From the cell containing the given text, extract its center point as (X, Y) coordinate. 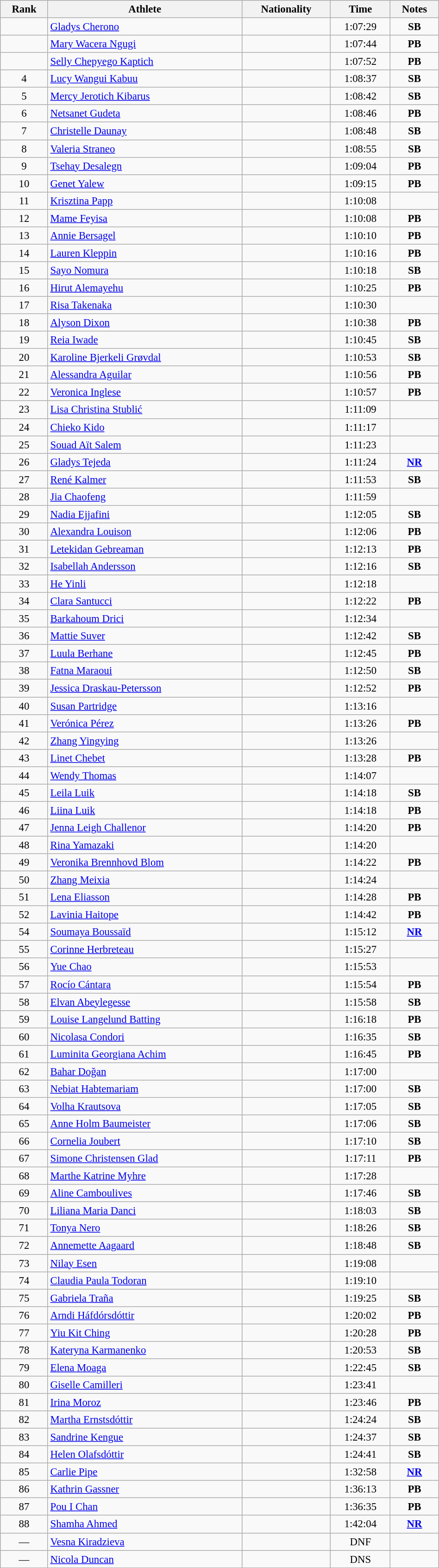
1:10:30 (360, 305)
Gladys Tejeda (144, 462)
1:10:57 (360, 392)
10 (24, 183)
28 (24, 497)
1:13:28 (360, 758)
85 (24, 1472)
1:11:24 (360, 462)
78 (24, 1350)
Liliana Maria Danci (144, 1211)
1:19:08 (360, 1263)
Nebiat Habtemariam (144, 1089)
Veronika Brennhovd Blom (144, 863)
Corinne Herbreteau (144, 950)
Karoline Bjerkeli Grøvdal (144, 358)
1:11:17 (360, 427)
38 (24, 671)
Leila Luik (144, 793)
Rank (24, 9)
Lauren Kleppin (144, 253)
1:15:58 (360, 1002)
Chieko Kido (144, 427)
Jenna Leigh Challenor (144, 828)
1:24:24 (360, 1420)
Tsehay Desalegn (144, 166)
45 (24, 793)
Christelle Daunay (144, 131)
1:08:55 (360, 149)
1:12:22 (360, 601)
57 (24, 984)
1:07:44 (360, 44)
Barkahoum Drici (144, 619)
73 (24, 1263)
7 (24, 131)
61 (24, 1054)
19 (24, 340)
1:12:52 (360, 688)
Aline Camboulives (144, 1193)
1:11:59 (360, 497)
1:24:37 (360, 1437)
60 (24, 1037)
Netsanet Gudeta (144, 113)
Gladys Cherono (144, 27)
6 (24, 113)
Shamha Ahmed (144, 1524)
86 (24, 1489)
71 (24, 1228)
Arndi Háfdórsdóttir (144, 1315)
21 (24, 375)
Soumaya Boussaïd (144, 932)
8 (24, 149)
Giselle Camilleri (144, 1385)
Helen Olafsdóttir (144, 1455)
83 (24, 1437)
Zhang Meixia (144, 880)
He Yinli (144, 584)
Gabriela Traña (144, 1298)
40 (24, 706)
1:36:13 (360, 1489)
Anne Holm Baumeister (144, 1124)
Susan Partridge (144, 706)
Nilay Esen (144, 1263)
Rina Yamazaki (144, 845)
1:13:16 (360, 706)
1:07:29 (360, 27)
Notes (414, 9)
1:23:41 (360, 1385)
Isabellah Andersson (144, 567)
1:11:53 (360, 479)
Letekidan Gebreaman (144, 549)
Nicola Duncan (144, 1559)
9 (24, 166)
68 (24, 1176)
1:12:16 (360, 567)
Genet Yalew (144, 183)
1:10:45 (360, 340)
1:10:38 (360, 323)
Carlie Pipe (144, 1472)
Athlete (144, 9)
Zhang Yingying (144, 741)
20 (24, 358)
Bahar Doğan (144, 1071)
Sandrine Kengue (144, 1437)
Alexandra Louison (144, 532)
1:12:42 (360, 636)
Kathrin Gassner (144, 1489)
Annemette Aagaard (144, 1246)
Time (360, 9)
Tonya Nero (144, 1228)
Nicolasa Condori (144, 1037)
42 (24, 741)
17 (24, 305)
1:12:34 (360, 619)
81 (24, 1402)
44 (24, 775)
1:10:18 (360, 271)
34 (24, 601)
1:15:12 (360, 932)
51 (24, 897)
74 (24, 1280)
Souad Aït Salem (144, 445)
66 (24, 1141)
Mercy Jerotich Kibarus (144, 96)
1:17:06 (360, 1124)
1:42:04 (360, 1524)
1:17:11 (360, 1159)
77 (24, 1333)
54 (24, 932)
23 (24, 410)
Veronica Inglese (144, 392)
56 (24, 967)
1:15:53 (360, 967)
13 (24, 236)
1:20:28 (360, 1333)
1:11:09 (360, 410)
55 (24, 950)
1:18:03 (360, 1211)
70 (24, 1211)
65 (24, 1124)
1:07:52 (360, 62)
Fatna Maraoui (144, 671)
Lena Eliasson (144, 897)
Alessandra Aguilar (144, 375)
1:14:28 (360, 897)
Claudia Paula Todoran (144, 1280)
Sayo Nomura (144, 271)
1:20:02 (360, 1315)
1:17:46 (360, 1193)
11 (24, 201)
43 (24, 758)
39 (24, 688)
76 (24, 1315)
Annie Bersagel (144, 236)
18 (24, 323)
Lucy Wangui Kabuu (144, 79)
Irina Moroz (144, 1402)
82 (24, 1420)
35 (24, 619)
1:16:45 (360, 1054)
58 (24, 1002)
1:32:58 (360, 1472)
15 (24, 271)
Luminita Georgiana Achim (144, 1054)
75 (24, 1298)
87 (24, 1507)
1:14:07 (360, 775)
Rocío Cántara (144, 984)
1:08:46 (360, 113)
50 (24, 880)
Martha Ernstsdóttir (144, 1420)
Jia Chaofeng (144, 497)
Volha Krautsova (144, 1106)
25 (24, 445)
22 (24, 392)
49 (24, 863)
1:12:18 (360, 584)
1:20:53 (360, 1350)
62 (24, 1071)
46 (24, 810)
37 (24, 654)
Nadia Ejjafini (144, 514)
DNS (360, 1559)
14 (24, 253)
79 (24, 1367)
80 (24, 1385)
Kateryna Karmanenko (144, 1350)
1:08:48 (360, 131)
Clara Santucci (144, 601)
1:10:10 (360, 236)
24 (24, 427)
1:12:13 (360, 549)
1:09:15 (360, 183)
Jessica Draskau-Petersson (144, 688)
1:14:42 (360, 915)
Luula Berhane (144, 654)
Mattie Suver (144, 636)
Lisa Christina Stublić (144, 410)
47 (24, 828)
1:16:35 (360, 1037)
1:10:25 (360, 288)
Marthe Katrine Myhre (144, 1176)
1:17:05 (360, 1106)
1:19:25 (360, 1298)
Pou I Chan (144, 1507)
67 (24, 1159)
59 (24, 1019)
32 (24, 567)
Elvan Abeylegesse (144, 1002)
26 (24, 462)
Hirut Alemayehu (144, 288)
DNF (360, 1542)
88 (24, 1524)
René Kalmer (144, 479)
1:15:27 (360, 950)
Simone Christensen Glad (144, 1159)
1:22:45 (360, 1367)
Linet Chebet (144, 758)
36 (24, 636)
Mame Feyisa (144, 218)
Liina Luik (144, 810)
29 (24, 514)
4 (24, 79)
84 (24, 1455)
1:08:37 (360, 79)
Cornelia Joubert (144, 1141)
1:17:10 (360, 1141)
72 (24, 1246)
41 (24, 723)
Yue Chao (144, 967)
1:18:26 (360, 1228)
1:18:48 (360, 1246)
1:14:24 (360, 880)
1:10:56 (360, 375)
1:12:50 (360, 671)
Verónica Pérez (144, 723)
12 (24, 218)
Lavinia Haitope (144, 915)
1:11:23 (360, 445)
31 (24, 549)
1:19:10 (360, 1280)
Nationality (286, 9)
Alyson Dixon (144, 323)
1:12:05 (360, 514)
1:16:18 (360, 1019)
Risa Takenaka (144, 305)
1:36:35 (360, 1507)
52 (24, 915)
Mary Wacera Ngugi (144, 44)
1:14:22 (360, 863)
27 (24, 479)
Vesna Kiradzieva (144, 1542)
1:24:41 (360, 1455)
Wendy Thomas (144, 775)
1:23:46 (360, 1402)
Krisztina Papp (144, 201)
1:15:54 (360, 984)
1:09:04 (360, 166)
Reia Iwade (144, 340)
5 (24, 96)
30 (24, 532)
48 (24, 845)
1:08:42 (360, 96)
Louise Langelund Batting (144, 1019)
1:10:16 (360, 253)
33 (24, 584)
16 (24, 288)
1:12:45 (360, 654)
63 (24, 1089)
69 (24, 1193)
Yiu Kit Ching (144, 1333)
1:10:53 (360, 358)
64 (24, 1106)
Elena Moaga (144, 1367)
1:17:28 (360, 1176)
1:12:06 (360, 532)
Valeria Straneo (144, 149)
Selly Chepyego Kaptich (144, 62)
